Extract the (x, y) coordinate from the center of the cell holding the provided text.  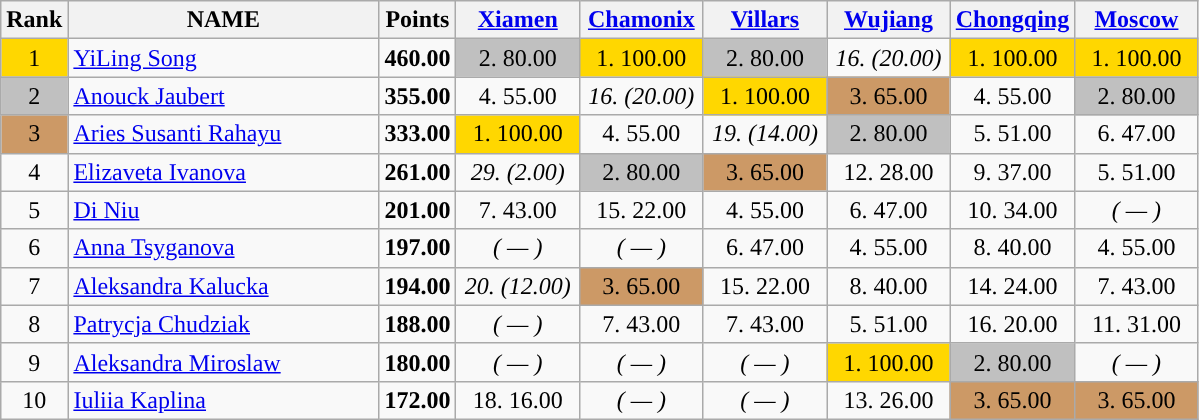
333.00 (418, 134)
261.00 (418, 172)
180.00 (418, 362)
10. 34.00 (1012, 210)
5 (34, 210)
Aleksandra Kalucka (224, 286)
14. 24.00 (1012, 286)
172.00 (418, 400)
Xiamen (518, 20)
6 (34, 248)
1 (34, 58)
12. 28.00 (889, 172)
11. 31.00 (1137, 324)
20. (12.00) (518, 286)
Rank (34, 20)
Moscow (1137, 20)
3 (34, 134)
Aries Susanti Rahayu (224, 134)
4 (34, 172)
Iuliia Kaplina (224, 400)
10 (34, 400)
Patrycja Chudziak (224, 324)
7 (34, 286)
355.00 (418, 96)
Aleksandra Miroslaw (224, 362)
16. 20.00 (1012, 324)
2 (34, 96)
29. (2.00) (518, 172)
Di Niu (224, 210)
Anna Tsyganova (224, 248)
18. 16.00 (518, 400)
Wujiang (889, 20)
Villars (765, 20)
Elizaveta Ivanova (224, 172)
8 (34, 324)
188.00 (418, 324)
460.00 (418, 58)
197.00 (418, 248)
201.00 (418, 210)
Anouck Jaubert (224, 96)
YiLing Song (224, 58)
13. 26.00 (889, 400)
9 (34, 362)
Chamonix (642, 20)
NAME (224, 20)
19. (14.00) (765, 134)
9. 37.00 (1012, 172)
194.00 (418, 286)
Points (418, 20)
Chongqing (1012, 20)
